Return the (X, Y) coordinate for the center point of the cell that contains the specified text.  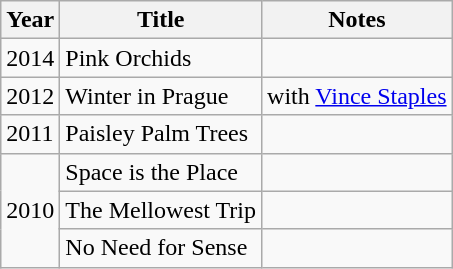
Year (30, 20)
Winter in Prague (161, 96)
Pink Orchids (161, 58)
2010 (30, 210)
Notes (357, 20)
Space is the Place (161, 172)
with Vince Staples (357, 96)
Title (161, 20)
The Mellowest Trip (161, 210)
2014 (30, 58)
2011 (30, 134)
No Need for Sense (161, 248)
Paisley Palm Trees (161, 134)
2012 (30, 96)
